Return the [x, y] coordinate for the center point of the cell that contains the specified text.  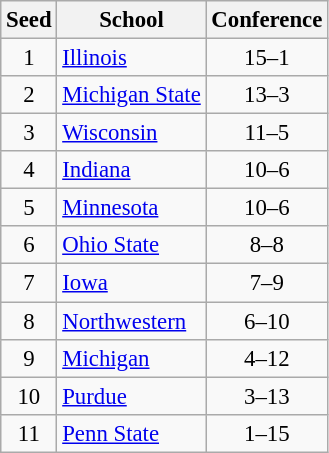
Purdue [132, 396]
Conference [267, 20]
Michigan State [132, 95]
15–1 [267, 58]
Iowa [132, 283]
1 [29, 58]
10 [29, 396]
School [132, 20]
7 [29, 283]
5 [29, 208]
Wisconsin [132, 133]
6–10 [267, 321]
4 [29, 170]
Ohio State [132, 245]
4–12 [267, 358]
13–3 [267, 95]
6 [29, 245]
2 [29, 95]
11 [29, 433]
Michigan [132, 358]
Seed [29, 20]
11–5 [267, 133]
7–9 [267, 283]
Illinois [132, 58]
8–8 [267, 245]
3–13 [267, 396]
Minnesota [132, 208]
1–15 [267, 433]
3 [29, 133]
8 [29, 321]
9 [29, 358]
Indiana [132, 170]
Penn State [132, 433]
Northwestern [132, 321]
